Detect which cell encompasses the target text, then output its (X, Y) center coordinate. 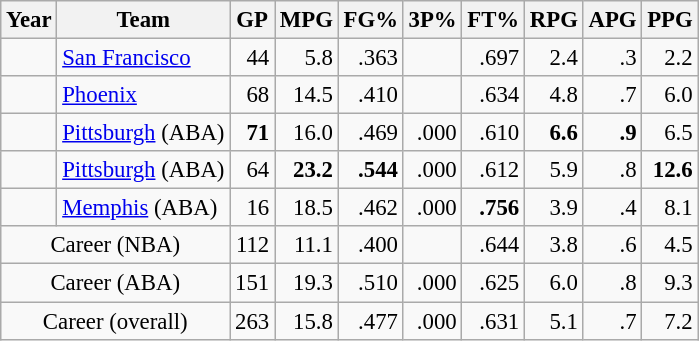
.462 (370, 208)
6.5 (670, 133)
.3 (612, 58)
.612 (494, 170)
Career (overall) (116, 321)
Year (29, 20)
9.3 (670, 283)
.477 (370, 321)
12.6 (670, 170)
Memphis (ABA) (144, 208)
151 (252, 283)
6.6 (554, 133)
19.3 (306, 283)
44 (252, 58)
64 (252, 170)
.510 (370, 283)
APG (612, 20)
.410 (370, 95)
Team (144, 20)
5.1 (554, 321)
11.1 (306, 245)
7.2 (670, 321)
.400 (370, 245)
263 (252, 321)
Phoenix (144, 95)
.625 (494, 283)
.9 (612, 133)
2.4 (554, 58)
.469 (370, 133)
5.9 (554, 170)
23.2 (306, 170)
Career (ABA) (116, 283)
Career (NBA) (116, 245)
3P% (432, 20)
18.5 (306, 208)
2.2 (670, 58)
.544 (370, 170)
4.5 (670, 245)
.363 (370, 58)
16 (252, 208)
14.5 (306, 95)
.644 (494, 245)
San Francisco (144, 58)
71 (252, 133)
MPG (306, 20)
.631 (494, 321)
FT% (494, 20)
.4 (612, 208)
8.1 (670, 208)
15.8 (306, 321)
3.8 (554, 245)
RPG (554, 20)
.610 (494, 133)
.756 (494, 208)
3.9 (554, 208)
GP (252, 20)
68 (252, 95)
.634 (494, 95)
.6 (612, 245)
4.8 (554, 95)
FG% (370, 20)
112 (252, 245)
16.0 (306, 133)
5.8 (306, 58)
PPG (670, 20)
.697 (494, 58)
